Pinpoint the cell where the given text exists, returning its [X, Y] midpoint coordinate. 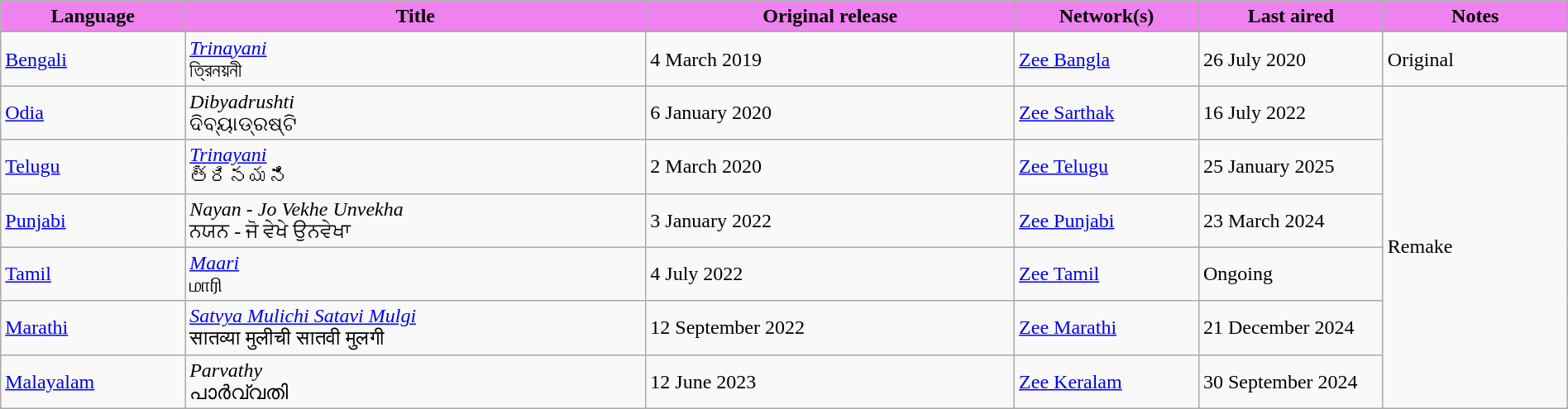
Telugu [93, 167]
Marathi [93, 327]
Punjabi [93, 220]
Zee Telugu [1107, 167]
Title [415, 17]
Original release [830, 17]
Network(s) [1107, 17]
Remake [1475, 247]
26 July 2020 [1290, 59]
4 July 2022 [830, 274]
12 June 2023 [830, 382]
Original [1475, 59]
Last aired [1290, 17]
21 December 2024 [1290, 327]
Odia [93, 112]
16 July 2022 [1290, 112]
Parvathy പാർവ്വതി [415, 382]
12 September 2022 [830, 327]
Nayan - Jo Vekhe Unvekha ਨਯਨ - ਜੋ ਵੇਖੇ ਉਨਵੇਖਾ [415, 220]
25 January 2025 [1290, 167]
30 September 2024 [1290, 382]
Zee Sarthak [1107, 112]
3 January 2022 [830, 220]
Maari மாரி [415, 274]
Satvya Mulichi Satavi Mulgi सातव्या मुलीची सातवी मुलगी [415, 327]
Zee Marathi [1107, 327]
Notes [1475, 17]
Zee Keralam [1107, 382]
Zee Bangla [1107, 59]
Dibyadrushti ଦିବ୍ୟାଡ୍ରଷ୍ଟି [415, 112]
Tamil [93, 274]
Trinayani త్రినయని [415, 167]
Trinayani ত্রিনয়নী [415, 59]
Ongoing [1290, 274]
Malayalam [93, 382]
Bengali [93, 59]
Zee Punjabi [1107, 220]
6 January 2020 [830, 112]
4 March 2019 [830, 59]
Zee Tamil [1107, 274]
23 March 2024 [1290, 220]
2 March 2020 [830, 167]
Language [93, 17]
